Identify which cell holds the provided text, then report its [X, Y] central coordinate. 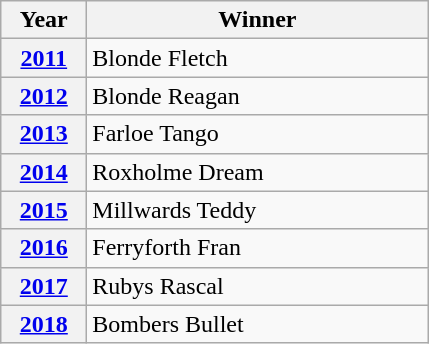
Winner [258, 20]
Bombers Bullet [258, 324]
Blonde Fletch [258, 58]
Year [44, 20]
2011 [44, 58]
2017 [44, 286]
2018 [44, 324]
Blonde Reagan [258, 96]
Roxholme Dream [258, 172]
Farloe Tango [258, 134]
2013 [44, 134]
2012 [44, 96]
2015 [44, 210]
2016 [44, 248]
Ferryforth Fran [258, 248]
Millwards Teddy [258, 210]
2014 [44, 172]
Rubys Rascal [258, 286]
